Return [x, y] of the center of cell containing provided text 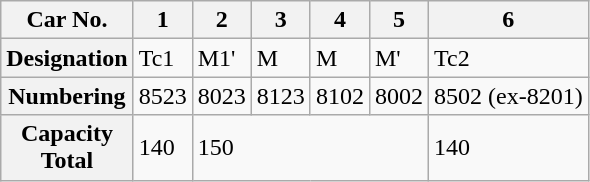
Numbering [67, 96]
8023 [222, 96]
CapacityTotal [67, 148]
6 [508, 20]
M' [398, 58]
2 [222, 20]
8002 [398, 96]
Designation [67, 58]
3 [280, 20]
8102 [340, 96]
Car No. [67, 20]
150 [310, 148]
M1' [222, 58]
1 [162, 20]
4 [340, 20]
8502 (ex-8201) [508, 96]
5 [398, 20]
Tc1 [162, 58]
8523 [162, 96]
Tc2 [508, 58]
8123 [280, 96]
